Pinpoint the cell where the given text exists, returning its (x, y) midpoint coordinate. 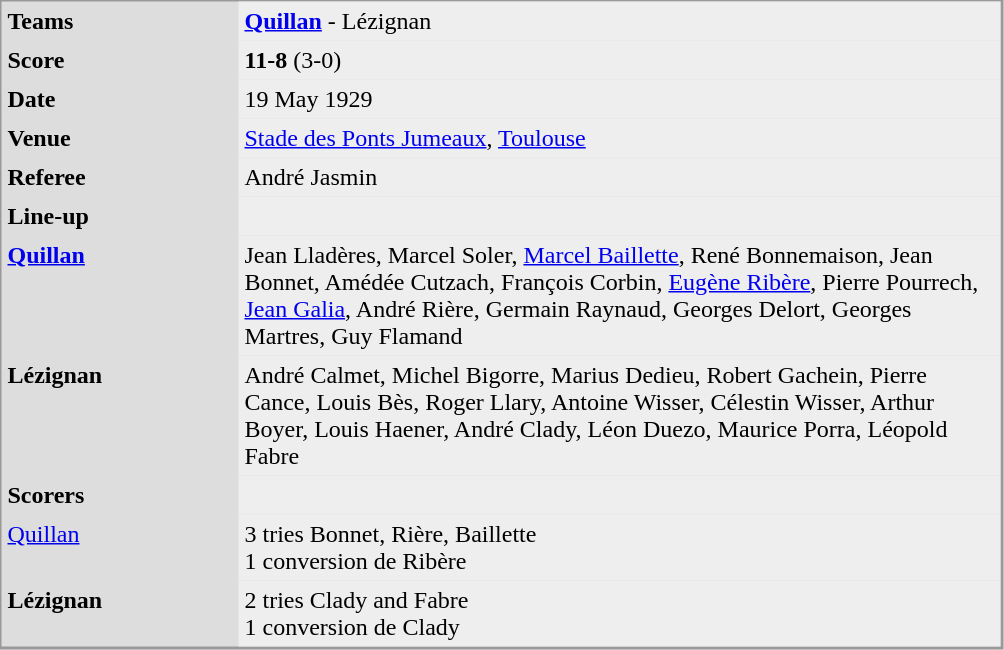
19 May 1929 (619, 100)
2 tries Clady and Fabre1 conversion de Clady (619, 613)
3 tries Bonnet, Rière, Baillette1 conversion de Ribère (619, 547)
Date (120, 100)
Referee (120, 178)
11-8 (3-0) (619, 60)
Scorers (120, 496)
Quillan - Lézignan (619, 22)
Teams (120, 22)
Score (120, 60)
André Jasmin (619, 178)
Stade des Ponts Jumeaux, Toulouse (619, 138)
Line-up (120, 216)
Venue (120, 138)
